Locate the cell with the specified text and output its [X, Y] center coordinate. 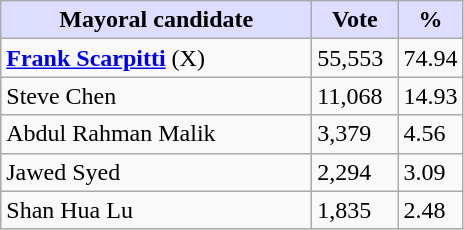
1,835 [355, 210]
3,379 [355, 134]
74.94 [430, 58]
3.09 [430, 172]
Abdul Rahman Malik [156, 134]
4.56 [430, 134]
Steve Chen [156, 96]
Vote [355, 20]
55,553 [355, 58]
% [430, 20]
11,068 [355, 96]
Jawed Syed [156, 172]
Frank Scarpitti (X) [156, 58]
Mayoral candidate [156, 20]
2.48 [430, 210]
Shan Hua Lu [156, 210]
14.93 [430, 96]
2,294 [355, 172]
